Identify which cell holds the provided text, then report its [X, Y] central coordinate. 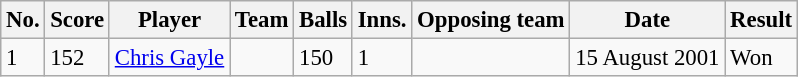
15 August 2001 [648, 58]
Score [78, 20]
Balls [324, 20]
No. [23, 20]
Date [648, 20]
Player [169, 20]
Chris Gayle [169, 58]
150 [324, 58]
Won [762, 58]
Opposing team [491, 20]
Inns. [382, 20]
Team [262, 20]
Result [762, 20]
152 [78, 58]
